Pinpoint the cell where the given text exists, returning its (x, y) midpoint coordinate. 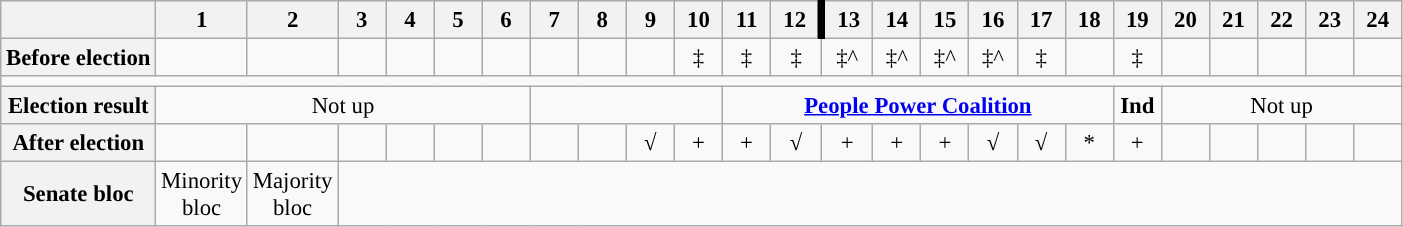
6 (506, 20)
Before election (78, 58)
5 (458, 20)
21 (1233, 20)
Ind (1137, 106)
After election (78, 143)
Minority bloc (202, 194)
People Power Coalition (918, 106)
3 (362, 20)
20 (1185, 20)
Majority bloc (292, 194)
11 (746, 20)
Election result (78, 106)
9 (650, 20)
7 (554, 20)
12 (796, 20)
17 (1041, 20)
23 (1330, 20)
15 (945, 20)
4 (410, 20)
14 (897, 20)
1 (202, 20)
* (1089, 143)
19 (1137, 20)
8 (602, 20)
16 (993, 20)
24 (1378, 20)
13 (848, 20)
18 (1089, 20)
2 (292, 20)
22 (1282, 20)
Senate bloc (78, 194)
10 (698, 20)
